For the text-containing cell, return its midpoint in (x, y) coordinate format. 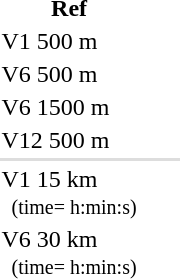
V12 500 m (69, 140)
V6 500 m (69, 74)
V1 500 m (69, 41)
V6 1500 m (69, 107)
V1 15 km (time= h:min:s) (69, 192)
